Return (X, Y) of the center of cell containing provided text 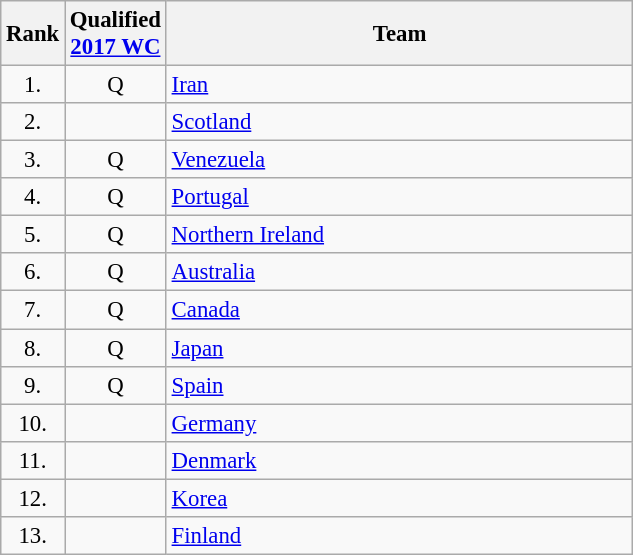
10. (33, 423)
Rank (33, 34)
6. (33, 273)
4. (33, 197)
5. (33, 235)
9. (33, 385)
Finland (400, 536)
Portugal (400, 197)
Venezuela (400, 160)
Canada (400, 310)
8. (33, 348)
Scotland (400, 122)
1. (33, 85)
2. (33, 122)
Germany (400, 423)
Qualified2017 WC (116, 34)
Team (400, 34)
Northern Ireland (400, 235)
3. (33, 160)
Korea (400, 498)
Australia (400, 273)
Denmark (400, 460)
Spain (400, 385)
13. (33, 536)
11. (33, 460)
7. (33, 310)
12. (33, 498)
Japan (400, 348)
Iran (400, 85)
